From the cell containing the given text, extract its center point as (X, Y) coordinate. 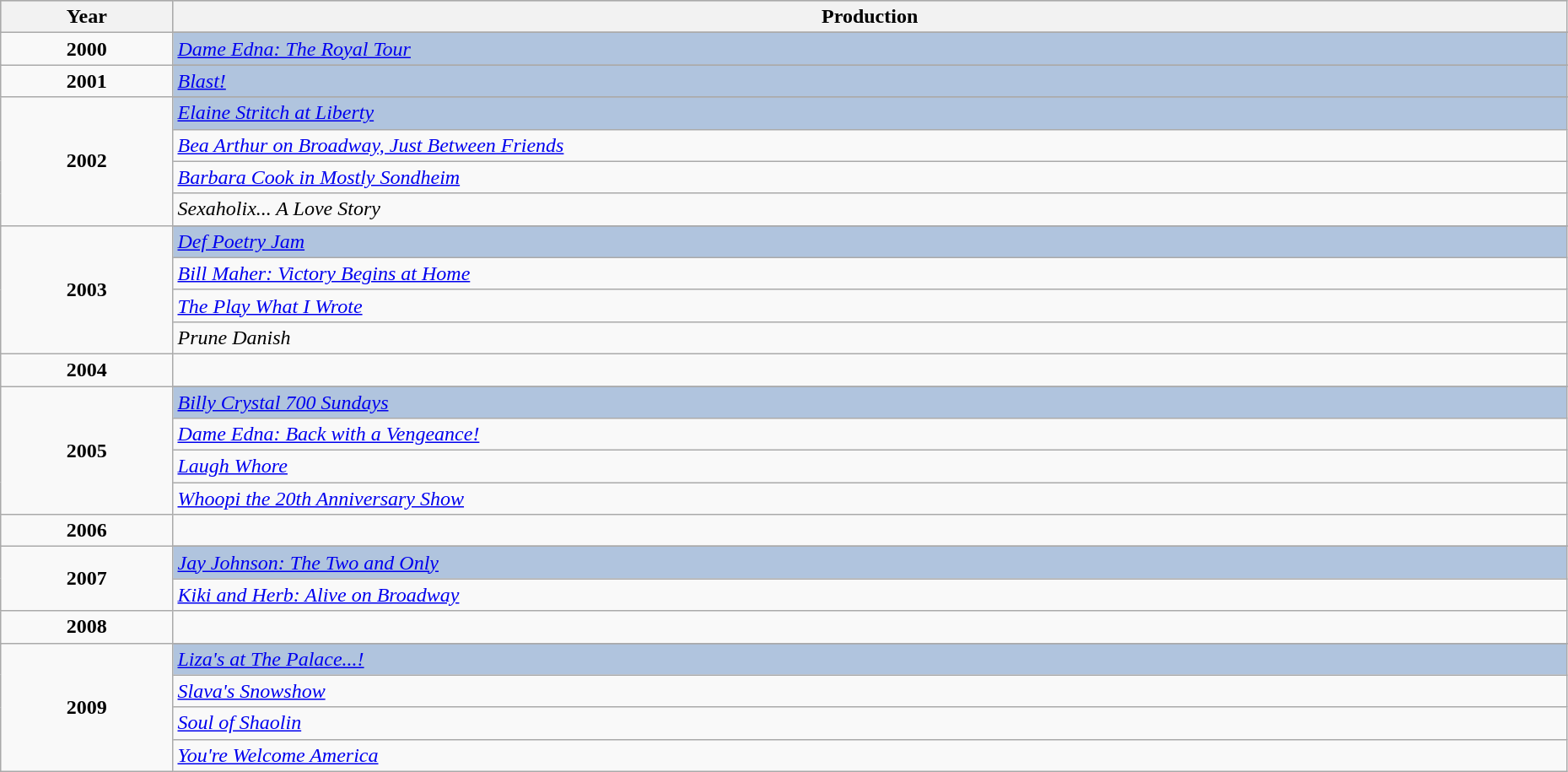
Prune Danish (870, 337)
Dame Edna: The Royal Tour (870, 49)
2002 (87, 161)
2006 (87, 531)
Barbara Cook in Mostly Sondheim (870, 177)
2008 (87, 627)
Jay Johnson: The Two and Only (870, 563)
2000 (87, 49)
Kiki and Herb: Alive on Broadway (870, 595)
2004 (87, 370)
Production (870, 17)
Whoopi the 20th Anniversary Show (870, 499)
Blast! (870, 81)
Elaine Stritch at Liberty (870, 113)
2005 (87, 451)
2009 (87, 707)
2007 (87, 579)
Dame Edna: Back with a Vengeance! (870, 435)
2003 (87, 289)
The Play What I Wrote (870, 305)
Slava's Snowshow (870, 691)
Soul of Shaolin (870, 723)
Bill Maher: Victory Begins at Home (870, 273)
Laugh Whore (870, 467)
Sexaholix... A Love Story (870, 209)
Liza's at The Palace...! (870, 659)
Def Poetry Jam (870, 241)
2001 (87, 81)
You're Welcome America (870, 755)
Bea Arthur on Broadway, Just Between Friends (870, 145)
Billy Crystal 700 Sundays (870, 402)
Year (87, 17)
